Return the [x, y] coordinate for the center point of the cell that contains the specified text.  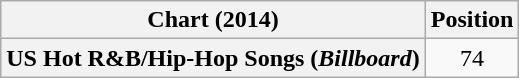
74 [472, 58]
Position [472, 20]
US Hot R&B/Hip-Hop Songs (Billboard) [213, 58]
Chart (2014) [213, 20]
